Return the [X, Y] coordinate for the center point of the cell that contains the specified text.  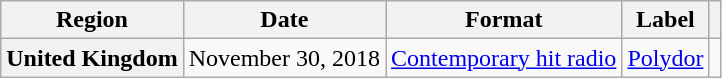
Format [504, 20]
Date [284, 20]
Region [92, 20]
Polydor [666, 58]
Label [666, 20]
Contemporary hit radio [504, 58]
November 30, 2018 [284, 58]
United Kingdom [92, 58]
